For the text-containing cell, return its midpoint in [X, Y] coordinate format. 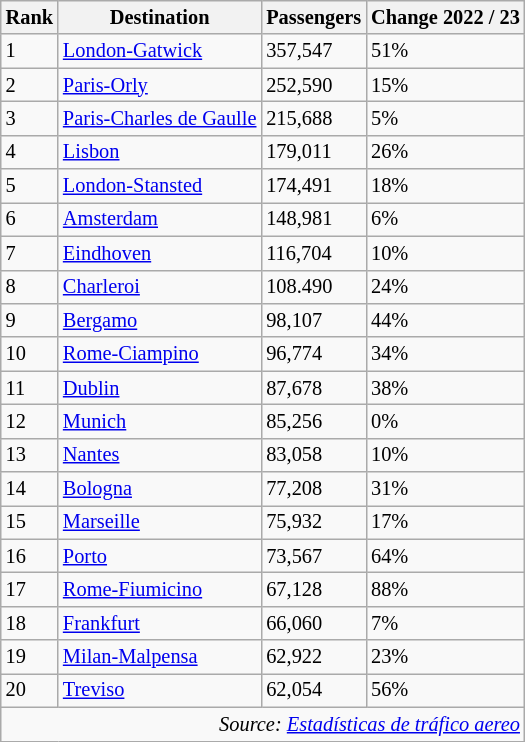
44% [446, 320]
16 [30, 556]
5% [446, 118]
Charleroi [160, 287]
31% [446, 489]
23% [446, 657]
73,567 [314, 556]
Change 2022 / 23 [446, 17]
215,688 [314, 118]
14 [30, 489]
67,128 [314, 589]
7% [446, 623]
5 [30, 186]
17 [30, 589]
3 [30, 118]
London-Stansted [160, 186]
98,107 [314, 320]
2 [30, 85]
62,054 [314, 690]
51% [446, 51]
26% [446, 152]
108.490 [314, 287]
252,590 [314, 85]
Eindhoven [160, 253]
56% [446, 690]
19 [30, 657]
Source: Estadísticas de tráfico aereo [263, 724]
18% [446, 186]
17% [446, 522]
Frankfurt [160, 623]
Nantes [160, 455]
357,547 [314, 51]
Munich [160, 421]
20 [30, 690]
87,678 [314, 388]
6% [446, 219]
66,060 [314, 623]
148,981 [314, 219]
Treviso [160, 690]
Bergamo [160, 320]
Paris-Charles de Gaulle [160, 118]
London-Gatwick [160, 51]
Amsterdam [160, 219]
18 [30, 623]
10 [30, 354]
Marseille [160, 522]
Rome-Fiumicino [160, 589]
62,922 [314, 657]
174,491 [314, 186]
15% [446, 85]
4 [30, 152]
11 [30, 388]
0% [446, 421]
75,932 [314, 522]
9 [30, 320]
179,011 [314, 152]
Bologna [160, 489]
83,058 [314, 455]
96,774 [314, 354]
Paris-Orly [160, 85]
116,704 [314, 253]
15 [30, 522]
34% [446, 354]
Dublin [160, 388]
13 [30, 455]
38% [446, 388]
6 [30, 219]
Porto [160, 556]
Rome-Ciampino [160, 354]
Lisbon [160, 152]
77,208 [314, 489]
Milan-Malpensa [160, 657]
Destination [160, 17]
64% [446, 556]
85,256 [314, 421]
24% [446, 287]
1 [30, 51]
88% [446, 589]
Rank [30, 17]
Passengers [314, 17]
7 [30, 253]
12 [30, 421]
8 [30, 287]
